For the text-containing cell, return its midpoint in [x, y] coordinate format. 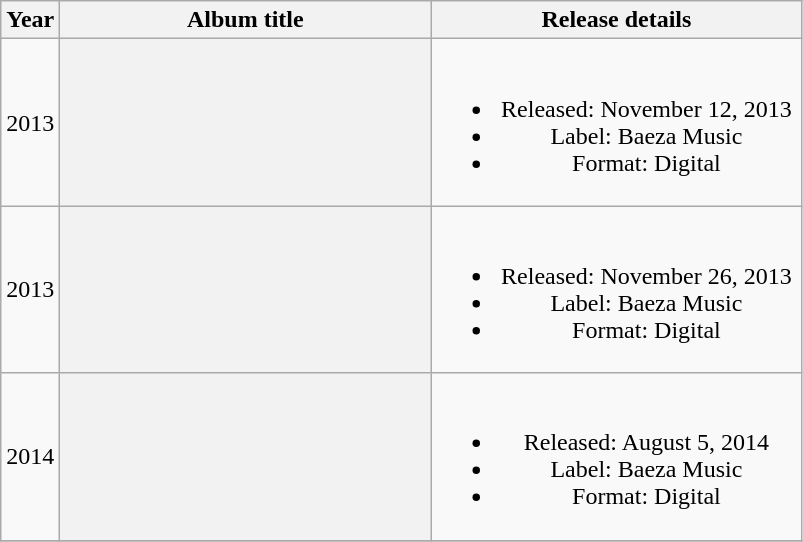
Album title [246, 20]
Release details [616, 20]
Released: November 12, 2013Label: Baeza MusicFormat: Digital [616, 122]
2014 [30, 456]
Released: August 5, 2014Label: Baeza MusicFormat: Digital [616, 456]
Year [30, 20]
Released: November 26, 2013Label: Baeza MusicFormat: Digital [616, 290]
